Detect which cell encompasses the target text, then output its [x, y] center coordinate. 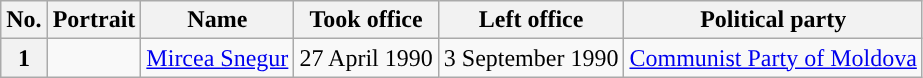
3 September 1990 [531, 58]
Took office [366, 20]
Mircea Snegur [218, 58]
27 April 1990 [366, 58]
Portrait [94, 20]
Name [218, 20]
Left office [531, 20]
No. [24, 20]
Political party [773, 20]
Communist Party of Moldova [773, 58]
1 [24, 58]
